Scan for the cell matching the given text and deliver its [X, Y] coordinate at center. 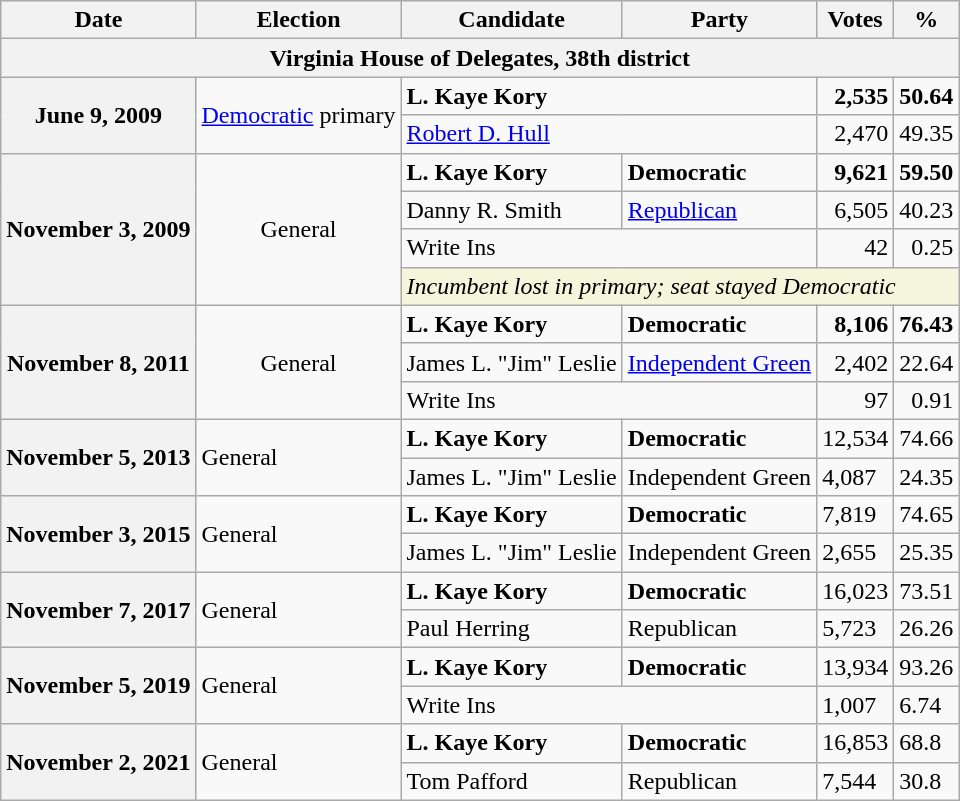
0.91 [926, 400]
6,505 [856, 210]
November 5, 2019 [98, 686]
49.35 [926, 134]
Election [298, 20]
97 [856, 400]
16,853 [856, 743]
13,934 [856, 667]
November 2, 2021 [98, 762]
25.35 [926, 553]
November 8, 2011 [98, 362]
6.74 [926, 705]
Virginia House of Delegates, 38th district [480, 58]
Votes [856, 20]
24.35 [926, 477]
% [926, 20]
4,087 [856, 477]
73.51 [926, 591]
42 [856, 248]
Democratic primary [298, 115]
Date [98, 20]
2,402 [856, 362]
Incumbent lost in primary; seat stayed Democratic [680, 286]
74.65 [926, 515]
7,544 [856, 781]
68.8 [926, 743]
November 5, 2013 [98, 457]
Paul Herring [512, 629]
Danny R. Smith [512, 210]
59.50 [926, 172]
26.26 [926, 629]
40.23 [926, 210]
2,535 [856, 96]
74.66 [926, 438]
2,655 [856, 553]
16,023 [856, 591]
November 7, 2017 [98, 610]
22.64 [926, 362]
5,723 [856, 629]
9,621 [856, 172]
30.8 [926, 781]
June 9, 2009 [98, 115]
93.26 [926, 667]
November 3, 2015 [98, 534]
Party [719, 20]
1,007 [856, 705]
2,470 [856, 134]
November 3, 2009 [98, 229]
76.43 [926, 324]
Candidate [512, 20]
12,534 [856, 438]
8,106 [856, 324]
50.64 [926, 96]
0.25 [926, 248]
Tom Pafford [512, 781]
7,819 [856, 515]
Robert D. Hull [609, 134]
